Find where the given text appears and provide that cell's center as (x, y) coordinate. 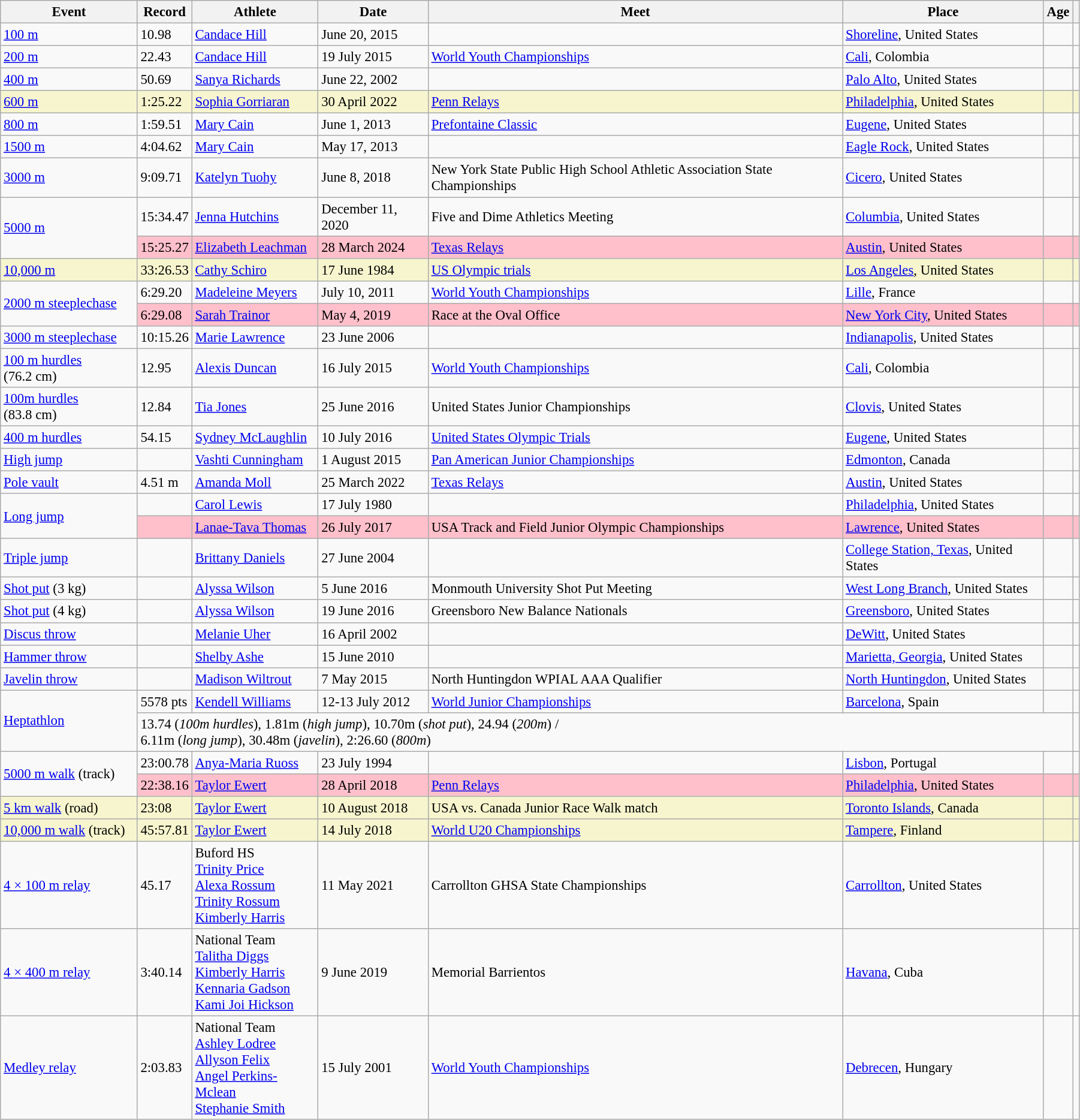
Los Angeles, United States (943, 270)
3:40.14 (164, 973)
Lanae-Tava Thomas (255, 528)
100 m hurdles (76.2 cm) (69, 368)
27 June 2004 (373, 558)
Greensboro, United States (943, 612)
23:00.78 (164, 763)
Monmouth University Shot Put Meeting (635, 589)
2000 m steeplechase (69, 303)
Clovis, United States (943, 407)
28 March 2024 (373, 247)
Hammer throw (69, 657)
Shoreline, United States (943, 35)
Medley relay (69, 1068)
12.95 (164, 368)
World U20 Championships (635, 830)
10,000 m (69, 270)
Age (1058, 12)
Discus throw (69, 634)
12-13 July 2012 (373, 701)
Meet (635, 12)
1 August 2015 (373, 460)
10 July 2016 (373, 437)
1:25.22 (164, 102)
Date (373, 12)
Carrollton GHSA State Championships (635, 886)
15:25.27 (164, 247)
200 m (69, 57)
May 4, 2019 (373, 315)
5000 m walk (track) (69, 773)
4.51 m (164, 483)
Sydney McLaughlin (255, 437)
22.43 (164, 57)
Lawrence, United States (943, 528)
June 1, 2013 (373, 125)
10 August 2018 (373, 808)
50.69 (164, 80)
July 10, 2011 (373, 292)
Jenna Hutchins (255, 217)
23:08 (164, 808)
Pan American Junior Championships (635, 460)
Melanie Uher (255, 634)
4:04.62 (164, 147)
World Junior Championships (635, 701)
800 m (69, 125)
Buford HSTrinity PriceAlexa RossumTrinity RossumKimberly Harris (255, 886)
National TeamTalitha DiggsKimberly HarrisKennaria GadsonKami Joi Hickson (255, 973)
Record (164, 12)
College Station, Texas, United States (943, 558)
10.98 (164, 35)
Havana, Cuba (943, 973)
High jump (69, 460)
Tia Jones (255, 407)
33:26.53 (164, 270)
10:15.26 (164, 338)
13.74 (100m hurdles), 1.81m (high jump), 10.70m (shot put), 24.94 (200m) /6.11m (long jump), 30.48m (javelin), 2:26.60 (800m) (605, 733)
June 8, 2018 (373, 177)
7 May 2015 (373, 679)
100 m (69, 35)
5 km walk (road) (69, 808)
June 22, 2002 (373, 80)
10,000 m walk (track) (69, 830)
16 April 2002 (373, 634)
Palo Alto, United States (943, 80)
Indianapolis, United States (943, 338)
National TeamAshley LodreeAllyson FelixAngel Perkins-McleanStephanie Smith (255, 1068)
West Long Branch, United States (943, 589)
Marie Lawrence (255, 338)
Katelyn Tuohy (255, 177)
Tampere, Finland (943, 830)
Javelin throw (69, 679)
Cathy Schiro (255, 270)
26 July 2017 (373, 528)
Vashti Cunningham (255, 460)
Place (943, 12)
600 m (69, 102)
Barcelona, Spain (943, 701)
Triple jump (69, 558)
3000 m steeplechase (69, 338)
15 July 2001 (373, 1068)
17 July 1980 (373, 505)
Kendell Williams (255, 701)
9:09.71 (164, 177)
23 June 2006 (373, 338)
Five and Dime Athletics Meeting (635, 217)
Madeleine Meyers (255, 292)
4 × 400 m relay (69, 973)
USA vs. Canada Junior Race Walk match (635, 808)
United States Olympic Trials (635, 437)
45.17 (164, 886)
May 17, 2013 (373, 147)
25 March 2022 (373, 483)
2:03.83 (164, 1068)
400 m hurdles (69, 437)
19 July 2015 (373, 57)
Shelby Ashe (255, 657)
19 June 2016 (373, 612)
4 × 100 m relay (69, 886)
Greensboro New Balance Nationals (635, 612)
Anya-Maria Ruoss (255, 763)
North Huntingdon, United States (943, 679)
11 May 2021 (373, 886)
Eagle Rock, United States (943, 147)
12.84 (164, 407)
Shot put (4 kg) (69, 612)
5 June 2016 (373, 589)
Madison Wiltrout (255, 679)
9 June 2019 (373, 973)
54.15 (164, 437)
Cicero, United States (943, 177)
25 June 2016 (373, 407)
Pole vault (69, 483)
Sophia Gorriaran (255, 102)
Sarah Trainor (255, 315)
Lille, France (943, 292)
Amanda Moll (255, 483)
Lisbon, Portugal (943, 763)
Brittany Daniels (255, 558)
30 April 2022 (373, 102)
Carol Lewis (255, 505)
United States Junior Championships (635, 407)
Race at the Oval Office (635, 315)
22:38.16 (164, 785)
December 11, 2020 (373, 217)
Long jump (69, 516)
Shot put (3 kg) (69, 589)
Prefontaine Classic (635, 125)
Marietta, Georgia, United States (943, 657)
45:57.81 (164, 830)
Elizabeth Leachman (255, 247)
USA Track and Field Junior Olympic Championships (635, 528)
23 July 1994 (373, 763)
Edmonton, Canada (943, 460)
New York City, United States (943, 315)
16 July 2015 (373, 368)
Heptathlon (69, 721)
28 April 2018 (373, 785)
400 m (69, 80)
Debrecen, Hungary (943, 1068)
Carrollton, United States (943, 886)
DeWitt, United States (943, 634)
3000 m (69, 177)
1:59.51 (164, 125)
North Huntingdon WPIAL AAA Qualifier (635, 679)
15:34.47 (164, 217)
5578 pts (164, 701)
New York State Public High School Athletic Association State Championships (635, 177)
15 June 2010 (373, 657)
Athlete (255, 12)
Alexis Duncan (255, 368)
Sanya Richards (255, 80)
1500 m (69, 147)
5000 m (69, 228)
17 June 1984 (373, 270)
Memorial Barrientos (635, 973)
14 July 2018 (373, 830)
100m hurdles (83.8 cm) (69, 407)
June 20, 2015 (373, 35)
Event (69, 12)
Columbia, United States (943, 217)
Toronto Islands, Canada (943, 808)
6:29.20 (164, 292)
6:29.08 (164, 315)
US Olympic trials (635, 270)
